For the text-containing cell, return its midpoint in (X, Y) coordinate format. 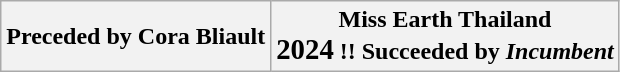
Preceded by Cora Bliault (136, 36)
Miss Earth Thailand 2024 !! Succeeded by Incumbent (446, 36)
